Find where the given text appears and provide that cell's center as (X, Y) coordinate. 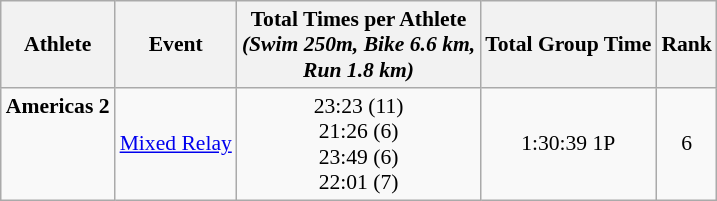
1:30:39 1P (568, 144)
Event (176, 44)
Athlete (58, 44)
6 (686, 144)
Total Group Time (568, 44)
Mixed Relay (176, 144)
Total Times per Athlete (Swim 250m, Bike 6.6 km, Run 1.8 km) (358, 44)
Americas 2 (58, 144)
23:23 (11)21:26 (6)23:49 (6)22:01 (7) (358, 144)
Rank (686, 44)
